From the cell containing the given text, extract its center point as [x, y] coordinate. 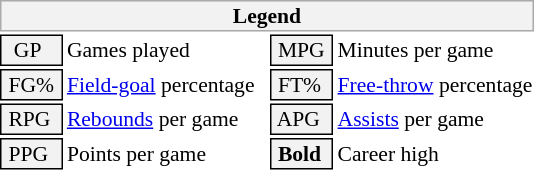
Assists per game [435, 120]
FT% [302, 85]
PPG [31, 154]
FG% [31, 85]
Games played [166, 50]
APG [302, 120]
Career high [435, 154]
GP [31, 50]
Legend [267, 16]
Minutes per game [435, 50]
MPG [302, 50]
Bold [302, 154]
Free-throw percentage [435, 85]
RPG [31, 120]
Field-goal percentage [166, 85]
Rebounds per game [166, 120]
Points per game [166, 154]
